Output the [x, y] coordinate of the center of the cell containing the given text.  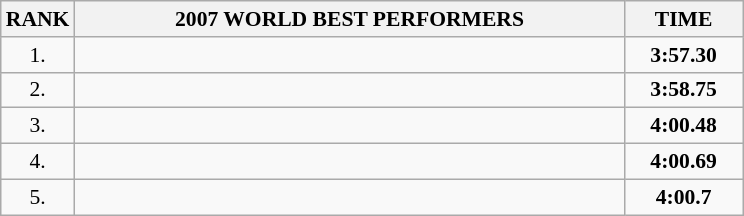
2007 WORLD BEST PERFORMERS [349, 19]
1. [38, 55]
3:57.30 [684, 55]
4:00.48 [684, 126]
2. [38, 90]
5. [38, 197]
4. [38, 162]
4:00.7 [684, 197]
3:58.75 [684, 90]
4:00.69 [684, 162]
RANK [38, 19]
TIME [684, 19]
3. [38, 126]
